Search for the cell housing the specified text and yield its (X, Y) center coordinate. 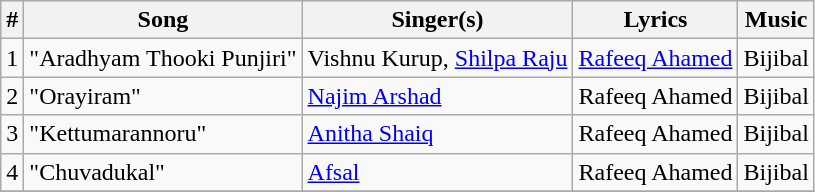
Anitha Shaiq (438, 134)
Najim Arshad (438, 96)
1 (12, 58)
Singer(s) (438, 20)
4 (12, 172)
"Aradhyam Thooki Punjiri" (163, 58)
"Chuvadukal" (163, 172)
Lyrics (656, 20)
2 (12, 96)
"Orayiram" (163, 96)
Music (776, 20)
"Kettumarannoru" (163, 134)
# (12, 20)
3 (12, 134)
Afsal (438, 172)
Song (163, 20)
Vishnu Kurup, Shilpa Raju (438, 58)
